For the text-containing cell, return its midpoint in [x, y] coordinate format. 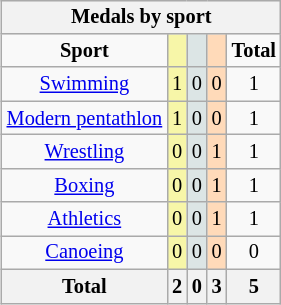
Boxing [84, 185]
Sport [84, 51]
Swimming [84, 84]
Wrestling [84, 152]
2 [177, 286]
3 [217, 286]
Athletics [84, 219]
Medals by sport [142, 17]
Canoeing [84, 253]
5 [254, 286]
Modern pentathlon [84, 118]
